Extract the [x, y] coordinate from the center of the cell holding the provided text.  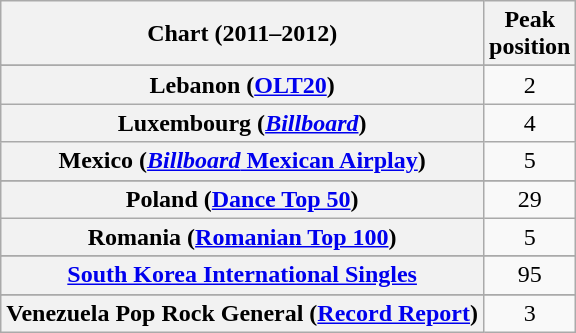
2 [530, 85]
Mexico (Billboard Mexican Airplay) [242, 161]
3 [530, 313]
Luxembourg (Billboard) [242, 123]
29 [530, 199]
South Korea International Singles [242, 275]
Chart (2011–2012) [242, 34]
4 [530, 123]
Romania (Romanian Top 100) [242, 237]
Lebanon (OLT20) [242, 85]
Peakposition [530, 34]
Poland (Dance Top 50) [242, 199]
95 [530, 275]
Venezuela Pop Rock General (Record Report) [242, 313]
